Determine the (x, y) coordinate at the center of the cell enclosing the given text.  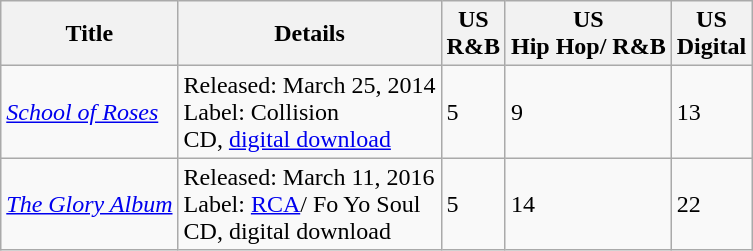
22 (711, 204)
Details (310, 34)
Released: March 11, 2016Label: RCA/ Fo Yo SoulCD, digital download (310, 204)
US R&B (473, 34)
The Glory Album (90, 204)
13 (711, 112)
Title (90, 34)
14 (588, 204)
US Digital (711, 34)
USHip Hop/ R&B (588, 34)
School of Roses (90, 112)
9 (588, 112)
Released: March 25, 2014Label: CollisionCD, digital download (310, 112)
